Provide the (X, Y) coordinate of the cell's center where the given text is located.  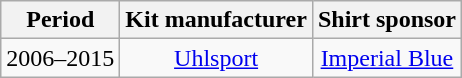
Shirt sponsor (386, 20)
Imperial Blue (386, 58)
Kit manufacturer (216, 20)
2006–2015 (60, 58)
Period (60, 20)
Uhlsport (216, 58)
